Scan for the cell matching the given text and deliver its [X, Y] coordinate at center. 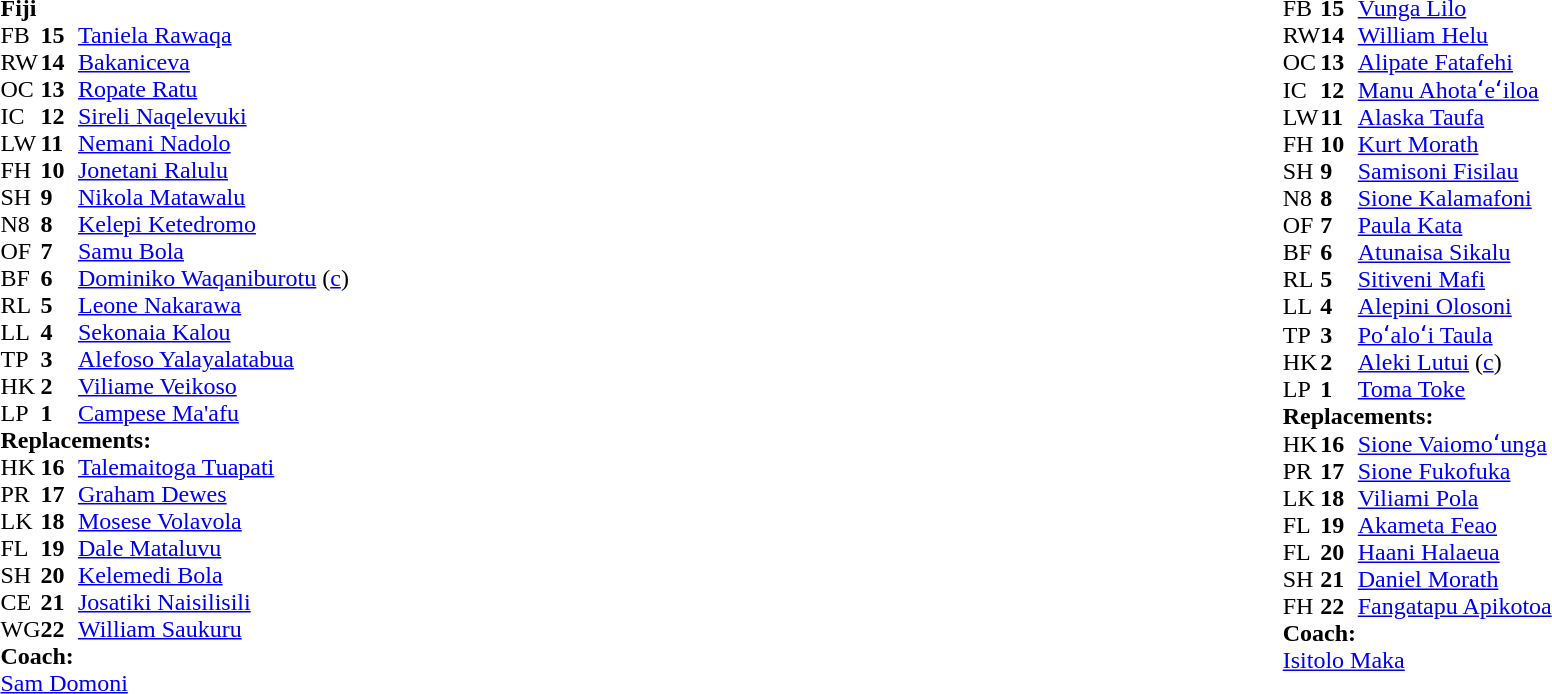
Nikola Matawalu [214, 198]
William Saukuru [214, 630]
Sireli Naqelevuki [214, 116]
Alepini Olosoni [1455, 306]
William Helu [1455, 36]
Samu Bola [214, 252]
Kelemedi Bola [214, 576]
Haani Halaeua [1455, 552]
WG [20, 630]
Alefoso Yalayalatabua [214, 360]
Isitolo Maka [1418, 660]
Alaska Taufa [1455, 118]
Mosese Volavola [214, 522]
CE [20, 602]
Kelepi Ketedromo [214, 224]
Sione Fukofuka [1455, 472]
Fangatapu Apikotoa [1455, 606]
Graham Dewes [214, 494]
Sitiveni Mafi [1455, 280]
Viliame Veikoso [214, 386]
Bakaniceva [214, 62]
Campese Ma'afu [214, 414]
Sione Kalamafoni [1455, 198]
Nemani Nadolo [214, 144]
Viliami Pola [1455, 498]
Kurt Morath [1455, 144]
Dale Mataluvu [214, 548]
Alipate Fatafehi [1455, 62]
Poʻaloʻi Taula [1455, 334]
Daniel Morath [1455, 580]
Talemaitoga Tuapati [214, 468]
Jonetani Ralulu [214, 170]
Taniela Rawaqa [214, 36]
Ropate Ratu [214, 90]
Paula Kata [1455, 226]
Samisoni Fisilau [1455, 172]
Aleki Lutui (c) [1455, 362]
Atunaisa Sikalu [1455, 252]
Sione Vaiomoʻunga [1455, 444]
Leone Nakarawa [214, 306]
Sekonaia Kalou [214, 332]
Manu Ahotaʻeʻiloa [1455, 90]
FB [20, 36]
Josatiki Naisilisili [214, 602]
Dominiko Waqaniburotu (c) [214, 278]
Toma Toke [1455, 390]
Akameta Feao [1455, 526]
15 [59, 36]
